For the text-containing cell, return its midpoint in [x, y] coordinate format. 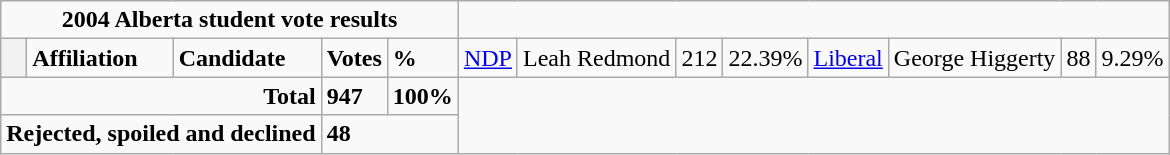
Rejected, spoiled and declined [161, 134]
Votes [354, 58]
% [422, 58]
George Higgerty [974, 58]
Liberal [848, 58]
2004 Alberta student vote results [230, 20]
Leah Redmond [596, 58]
947 [354, 96]
88 [1078, 58]
Candidate [247, 58]
48 [390, 134]
9.29% [1132, 58]
Affiliation [100, 58]
Total [161, 96]
NDP [488, 58]
100% [422, 96]
212 [700, 58]
22.39% [766, 58]
